Locate the cell with the specified text and output its [x, y] center coordinate. 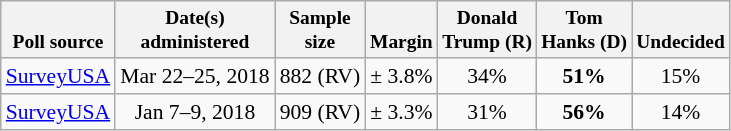
Jan 7–9, 2018 [194, 112]
Margin [401, 30]
882 (RV) [320, 76]
Samplesize [320, 30]
± 3.3% [401, 112]
31% [488, 112]
± 3.8% [401, 76]
DonaldTrump (R) [488, 30]
Poll source [58, 30]
15% [681, 76]
Date(s)administered [194, 30]
51% [584, 76]
14% [681, 112]
Mar 22–25, 2018 [194, 76]
TomHanks (D) [584, 30]
34% [488, 76]
909 (RV) [320, 112]
56% [584, 112]
Undecided [681, 30]
